Scan for the cell matching the given text and deliver its [x, y] coordinate at center. 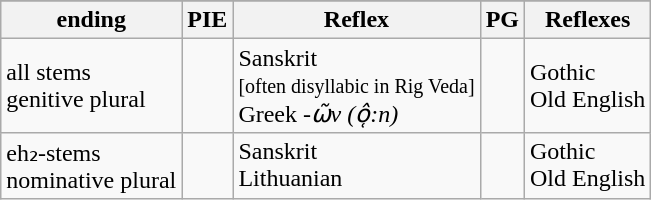
Sanskrit Lithuanian [356, 166]
ending [92, 20]
Sanskrit [often disyllabic in Rig Veda]Greek -ῶν (ô̜:n) [356, 86]
all stemsgenitive plural [92, 86]
Reflex [356, 20]
PIE [208, 20]
PG [502, 20]
eh₂-stemsnominative plural [92, 166]
Reflexes [587, 20]
